Identify which cell holds the provided text, then report its (x, y) central coordinate. 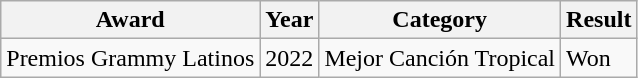
Award (130, 20)
Year (290, 20)
Result (599, 20)
Mejor Canción Tropical (440, 58)
Category (440, 20)
Premios Grammy Latinos (130, 58)
2022 (290, 58)
Won (599, 58)
